Identify which cell holds the provided text, then report its [X, Y] central coordinate. 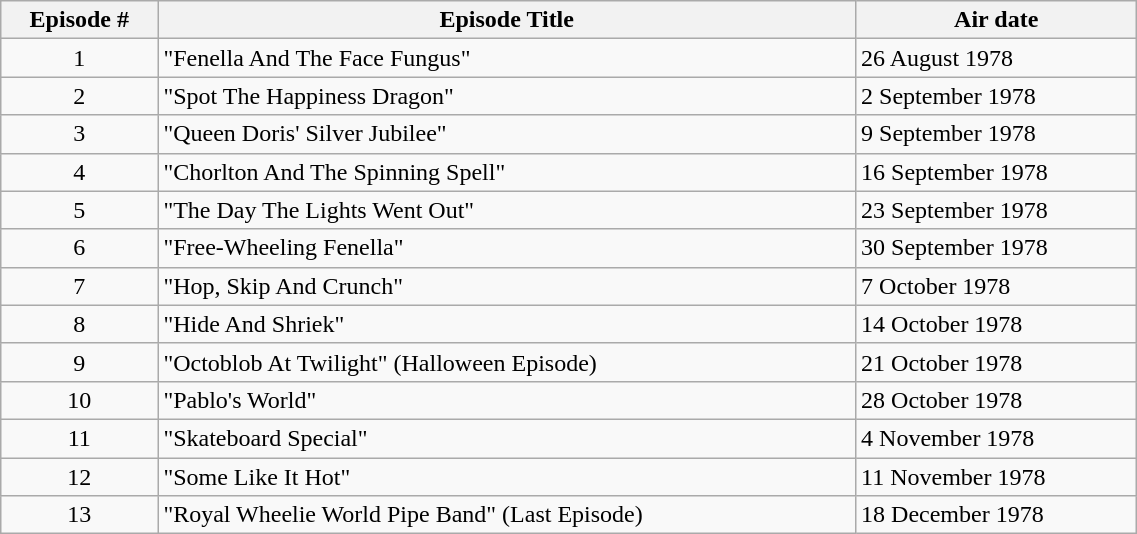
5 [80, 210]
"Fenella And The Face Fungus" [507, 58]
"Some Like It Hot" [507, 477]
1 [80, 58]
4 [80, 172]
"Hide And Shriek" [507, 324]
Air date [996, 20]
23 September 1978 [996, 210]
Episode Title [507, 20]
16 September 1978 [996, 172]
12 [80, 477]
6 [80, 248]
"Free-Wheeling Fenella" [507, 248]
"Spot The Happiness Dragon" [507, 96]
26 August 1978 [996, 58]
2 [80, 96]
Episode # [80, 20]
"Chorlton And The Spinning Spell" [507, 172]
3 [80, 134]
8 [80, 324]
"Hop, Skip And Crunch" [507, 286]
10 [80, 400]
"Pablo's World" [507, 400]
7 [80, 286]
2 September 1978 [996, 96]
9 [80, 362]
"Octoblob At Twilight" (Halloween Episode) [507, 362]
14 October 1978 [996, 324]
18 December 1978 [996, 515]
21 October 1978 [996, 362]
"Skateboard Special" [507, 438]
4 November 1978 [996, 438]
30 September 1978 [996, 248]
"The Day The Lights Went Out" [507, 210]
11 November 1978 [996, 477]
28 October 1978 [996, 400]
7 October 1978 [996, 286]
11 [80, 438]
"Royal Wheelie World Pipe Band" (Last Episode) [507, 515]
13 [80, 515]
"Queen Doris' Silver Jubilee" [507, 134]
9 September 1978 [996, 134]
